Locate the cell with the specified text and output its (x, y) center coordinate. 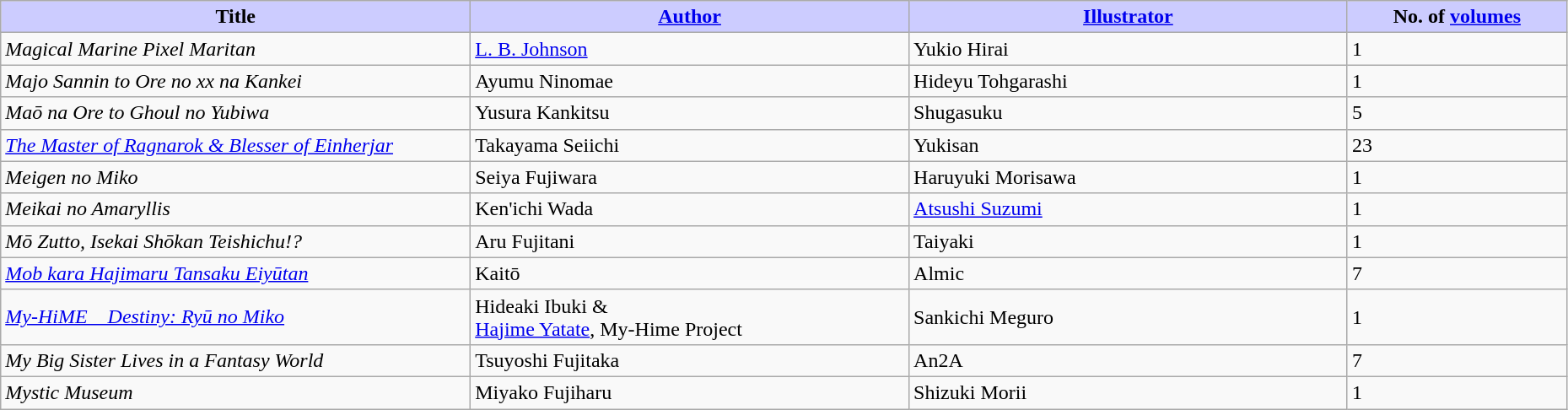
Magical Marine Pixel Maritan (236, 49)
Kaitō (690, 273)
Hideyu Tohgarashi (1129, 81)
Yukisan (1129, 145)
L. B. Johnson (690, 49)
Mob kara Hajimaru Tansaku Eiyūtan (236, 273)
Ayumu Ninomae (690, 81)
Yukio Hirai (1129, 49)
An2A (1129, 360)
Meigen no Miko (236, 177)
Takayama Seiichi (690, 145)
Mystic Museum (236, 392)
Yusura Kankitsu (690, 113)
The Master of Ragnarok & Blesser of Einherjar (236, 145)
Taiyaki (1129, 241)
My Big Sister Lives in a Fantasy World (236, 360)
Shizuki Morii (1129, 392)
Illustrator (1129, 17)
Author (690, 17)
Haruyuki Morisawa (1129, 177)
Atsushi Suzumi (1129, 209)
Ken'ichi Wada (690, 209)
Title (236, 17)
Tsuyoshi Fujitaka (690, 360)
Meikai no Amaryllis (236, 209)
Mō Zutto, Isekai Shōkan Teishichu!? (236, 241)
Seiya Fujiwara (690, 177)
Sankichi Meguro (1129, 317)
My-HiME Destiny: Ryū no Miko (236, 317)
Majo Sannin to Ore no xx na Kankei (236, 81)
5 (1457, 113)
Aru Fujitani (690, 241)
Miyako Fujiharu (690, 392)
Almic (1129, 273)
Maō na Ore to Ghoul no Yubiwa (236, 113)
Shugasuku (1129, 113)
Hideaki Ibuki &Hajime Yatate, My-Hime Project (690, 317)
23 (1457, 145)
No. of volumes (1457, 17)
